Locate the cell with the specified text and output its (x, y) center coordinate. 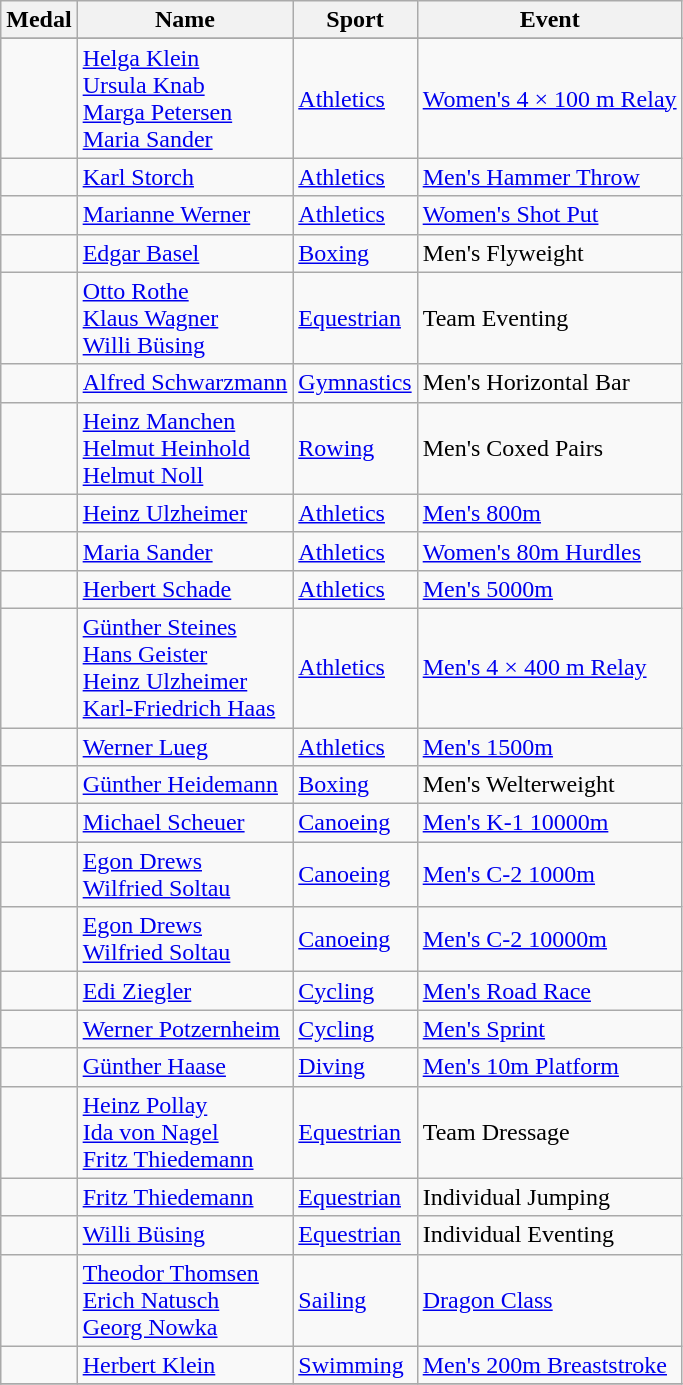
Theodor Thomsen Erich Natusch Georg Nowka (185, 1300)
Name (185, 20)
Gymnastics (355, 383)
Günther Haase (185, 1067)
Men's 1500m (550, 747)
Sport (355, 20)
Swimming (355, 1365)
Edi Ziegler (185, 991)
Michael Scheuer (185, 823)
Men's 10m Platform (550, 1067)
Men's C-2 1000m (550, 874)
Herbert Klein (185, 1365)
Helga Klein Ursula Knab Marga Petersen Maria Sander (185, 98)
Men's Sprint (550, 1029)
Maria Sander (185, 551)
Men's 200m Breaststroke (550, 1365)
Team Eventing (550, 318)
Men's Flyweight (550, 253)
Men's Hammer Throw (550, 177)
Otto Rothe Klaus Wagner Willi Büsing (185, 318)
Heinz Manchen Helmut Heinhold Helmut Noll (185, 448)
Sailing (355, 1300)
Women's 4 × 100 m Relay (550, 98)
Men's 4 × 400 m Relay (550, 668)
Diving (355, 1067)
Men's 5000m (550, 589)
Medal (39, 20)
Fritz Thiedemann (185, 1197)
Heinz Ulzheimer (185, 513)
Men's Road Race (550, 991)
Günther Steines Hans Geister Heinz Ulzheimer Karl-Friedrich Haas (185, 668)
Heinz Pollay Ida von Nagel Fritz Thiedemann (185, 1132)
Dragon Class (550, 1300)
Individual Eventing (550, 1235)
Men's Coxed Pairs (550, 448)
Karl Storch (185, 177)
Men's Horizontal Bar (550, 383)
Event (550, 20)
Willi Büsing (185, 1235)
Individual Jumping (550, 1197)
Men's Welterweight (550, 785)
Günther Heidemann (185, 785)
Women's Shot Put (550, 215)
Alfred Schwarzmann (185, 383)
Men's 800m (550, 513)
Marianne Werner (185, 215)
Werner Potzernheim (185, 1029)
Herbert Schade (185, 589)
Men's C-2 10000m (550, 940)
Werner Lueg (185, 747)
Women's 80m Hurdles (550, 551)
Team Dressage (550, 1132)
Edgar Basel (185, 253)
Men's K-1 10000m (550, 823)
Rowing (355, 448)
